Locate the cell with the specified text and output its (x, y) center coordinate. 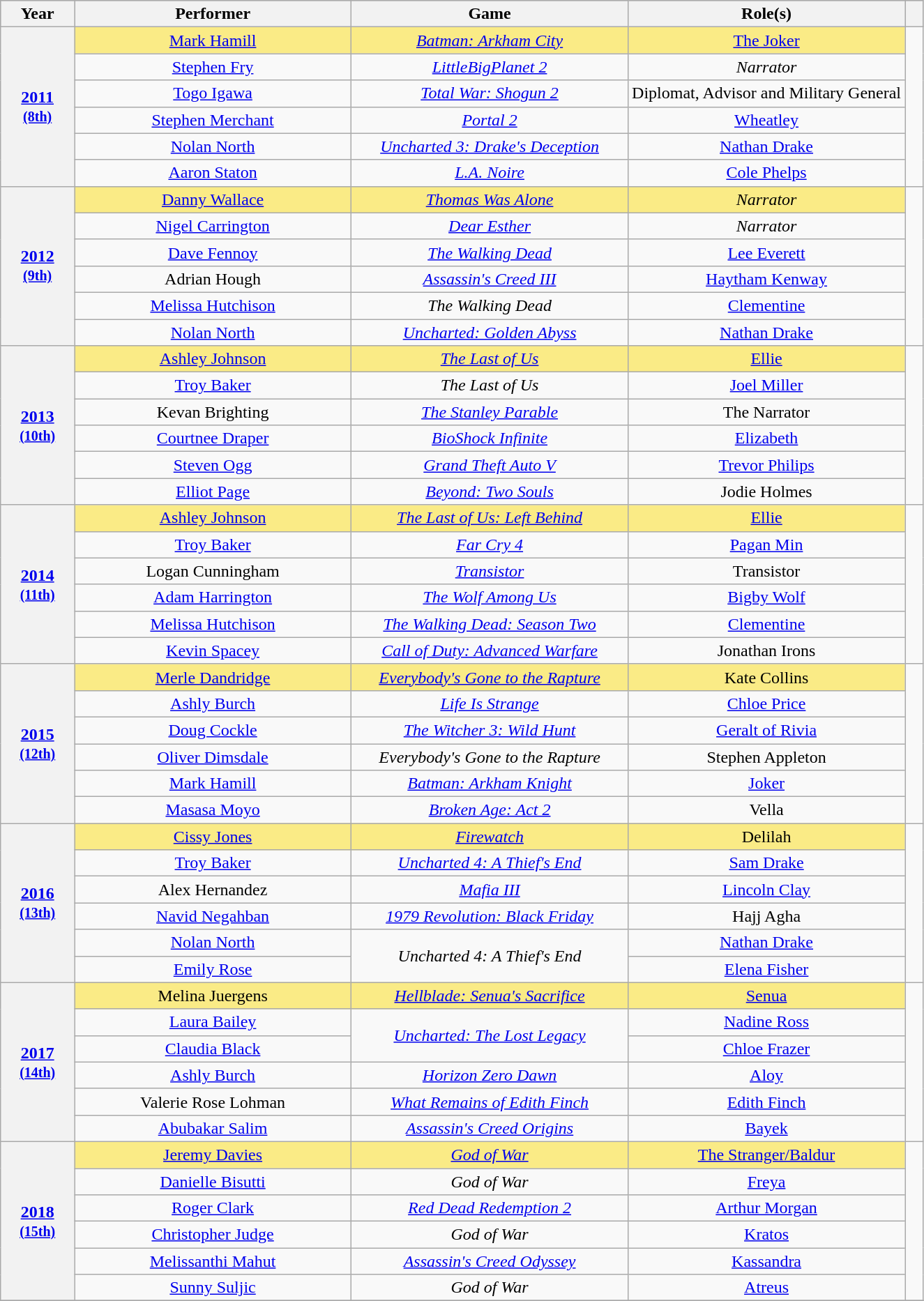
Merle Dandridge (213, 677)
Stephen Fry (213, 67)
Kate Collins (767, 677)
2017(14th) (38, 1062)
The Stanley Parable (490, 412)
Joker (767, 784)
Beyond: Two Souls (490, 492)
Claudia Black (213, 1049)
The Joker (767, 40)
Abubakar Salim (213, 1128)
Adam Harrington (213, 598)
Melina Juergens (213, 996)
Kevan Brighting (213, 412)
Freya (767, 1182)
Aaron Staton (213, 173)
Diplomat, Advisor and Military General (767, 93)
Kassandra (767, 1261)
Alex Hernandez (213, 890)
Call of Duty: Advanced Warfare (490, 650)
The Witcher 3: Wild Hunt (490, 730)
2016(13th) (38, 903)
Haytham Kenway (767, 279)
Jeremy Davies (213, 1155)
Performer (213, 14)
Assassin's Creed Odyssey (490, 1261)
The Walking Dead: Season Two (490, 624)
Wheatley (767, 120)
Bayek (767, 1128)
2013 (10th) (38, 425)
Masasa Moyo (213, 810)
Christopher Judge (213, 1235)
Chloe Price (767, 703)
Broken Age: Act 2 (490, 810)
Stephen Merchant (213, 120)
Uncharted 3: Drake's Deception (490, 146)
L.A. Noire (490, 173)
Delilah (767, 837)
Grand Theft Auto V (490, 465)
Sam Drake (767, 863)
Bigby Wolf (767, 598)
Firewatch (490, 837)
Geralt of Rivia (767, 730)
Chloe Frazer (767, 1049)
Roger Clark (213, 1208)
Horizon Zero Dawn (490, 1075)
Vella (767, 810)
Dear Esther (490, 226)
Role(s) (767, 14)
Thomas Was Alone (490, 199)
Lee Everett (767, 252)
Logan Cunningham (213, 571)
Batman: Arkham City (490, 40)
The Last of Us: Left Behind (490, 518)
Navid Negahban (213, 916)
Adrian Hough (213, 279)
Cissy Jones (213, 837)
Year (38, 14)
Nigel Carrington (213, 226)
2011 (8th) (38, 107)
Batman: Arkham Knight (490, 784)
Mafia III (490, 890)
Elizabeth (767, 439)
Assassin's Creed Origins (490, 1128)
Sunny Suljic (213, 1288)
Aloy (767, 1075)
Game (490, 14)
Laura Bailey (213, 1022)
2018(15th) (38, 1221)
Assassin's Creed III (490, 279)
Nadine Ross (767, 1022)
What Remains of Edith Finch (490, 1102)
Courtnee Draper (213, 439)
Senua (767, 996)
Portal 2 (490, 120)
Doug Cockle (213, 730)
Melissanthi Mahut (213, 1261)
2012 (9th) (38, 266)
2014 (11th) (38, 584)
Joel Miller (767, 386)
Jonathan Irons (767, 650)
Lincoln Clay (767, 890)
Uncharted: The Lost Legacy (490, 1035)
Pagan Min (767, 545)
The Stranger/Baldur (767, 1155)
Jodie Holmes (767, 492)
LittleBigPlanet 2 (490, 67)
Danny Wallace (213, 199)
Atreus (767, 1288)
Hajj Agha (767, 916)
Dave Fennoy (213, 252)
The Narrator (767, 412)
Edith Finch (767, 1102)
Steven Ogg (213, 465)
Total War: Shogun 2 (490, 93)
Danielle Bisutti (213, 1182)
Kratos (767, 1235)
2015 (12th) (38, 743)
Stephen Appleton (767, 756)
Red Dead Redemption 2 (490, 1208)
Kevin Spacey (213, 650)
Far Cry 4 (490, 545)
BioShock Infinite (490, 439)
Trevor Philips (767, 465)
1979 Revolution: Black Friday (490, 916)
The Wolf Among Us (490, 598)
Elliot Page (213, 492)
Togo Igawa (213, 93)
Emily Rose (213, 969)
Life Is Strange (490, 703)
Elena Fisher (767, 969)
Cole Phelps (767, 173)
Uncharted: Golden Abyss (490, 333)
Arthur Morgan (767, 1208)
Valerie Rose Lohman (213, 1102)
Hellblade: Senua's Sacrifice (490, 996)
Oliver Dimsdale (213, 756)
